Scan for the cell matching the given text and deliver its [X, Y] coordinate at center. 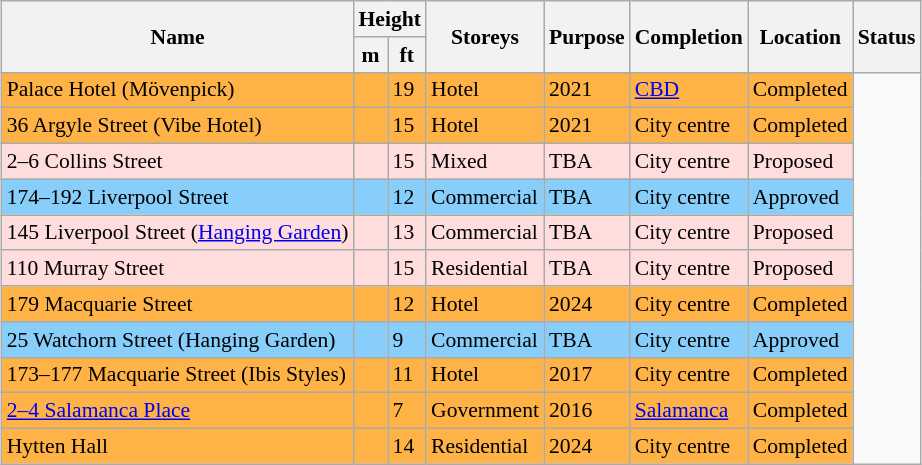
2017 [587, 375]
Salamanca [689, 411]
ft [407, 54]
2–4 Salamanca Place [178, 411]
7 [407, 411]
19 [407, 90]
Palace Hotel (Mövenpick) [178, 90]
2–6 Collins Street [178, 161]
Purpose [587, 36]
13 [407, 232]
Hytten Hall [178, 446]
2016 [587, 411]
Height [389, 19]
Storeys [485, 36]
Status [887, 36]
Mixed [485, 161]
9 [407, 339]
110 Murray Street [178, 268]
36 Argyle Street (Vibe Hotel) [178, 126]
Location [800, 36]
145 Liverpool Street (Hanging Garden) [178, 232]
Name [178, 36]
25 Watchorn Street (Hanging Garden) [178, 339]
14 [407, 446]
Completion [689, 36]
11 [407, 375]
179 Macquarie Street [178, 304]
174–192 Liverpool Street [178, 197]
Government [485, 411]
173–177 Macquarie Street (Ibis Styles) [178, 375]
CBD [689, 90]
m [370, 54]
